From the cell containing the given text, extract its center point as [X, Y] coordinate. 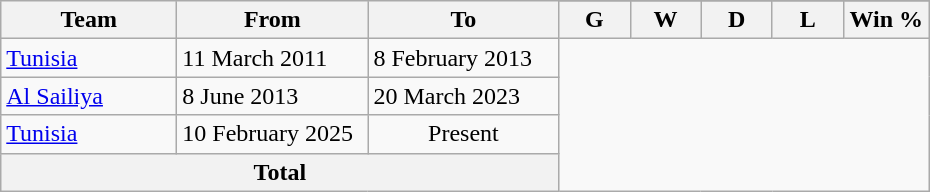
D [736, 20]
20 March 2023 [464, 96]
G [594, 20]
W [666, 20]
Present [464, 134]
Total [280, 172]
From [272, 20]
L [808, 20]
Al Sailiya [89, 96]
11 March 2011 [272, 58]
10 February 2025 [272, 134]
8 February 2013 [464, 58]
Win % [886, 20]
8 June 2013 [272, 96]
Team [89, 20]
To [464, 20]
